Pinpoint the cell where the given text exists, returning its (x, y) midpoint coordinate. 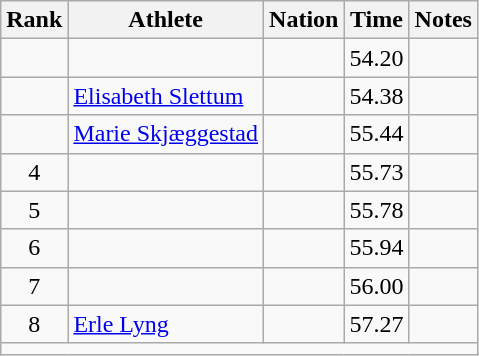
Athlete (166, 20)
54.38 (376, 96)
54.20 (376, 58)
4 (34, 172)
Erle Lyng (166, 324)
55.73 (376, 172)
55.94 (376, 248)
Marie Skjæggestad (166, 134)
Time (376, 20)
55.44 (376, 134)
8 (34, 324)
Elisabeth Slettum (166, 96)
57.27 (376, 324)
5 (34, 210)
55.78 (376, 210)
6 (34, 248)
56.00 (376, 286)
7 (34, 286)
Rank (34, 20)
Notes (443, 20)
Nation (304, 20)
